Detect which cell encompasses the target text, then output its [X, Y] center coordinate. 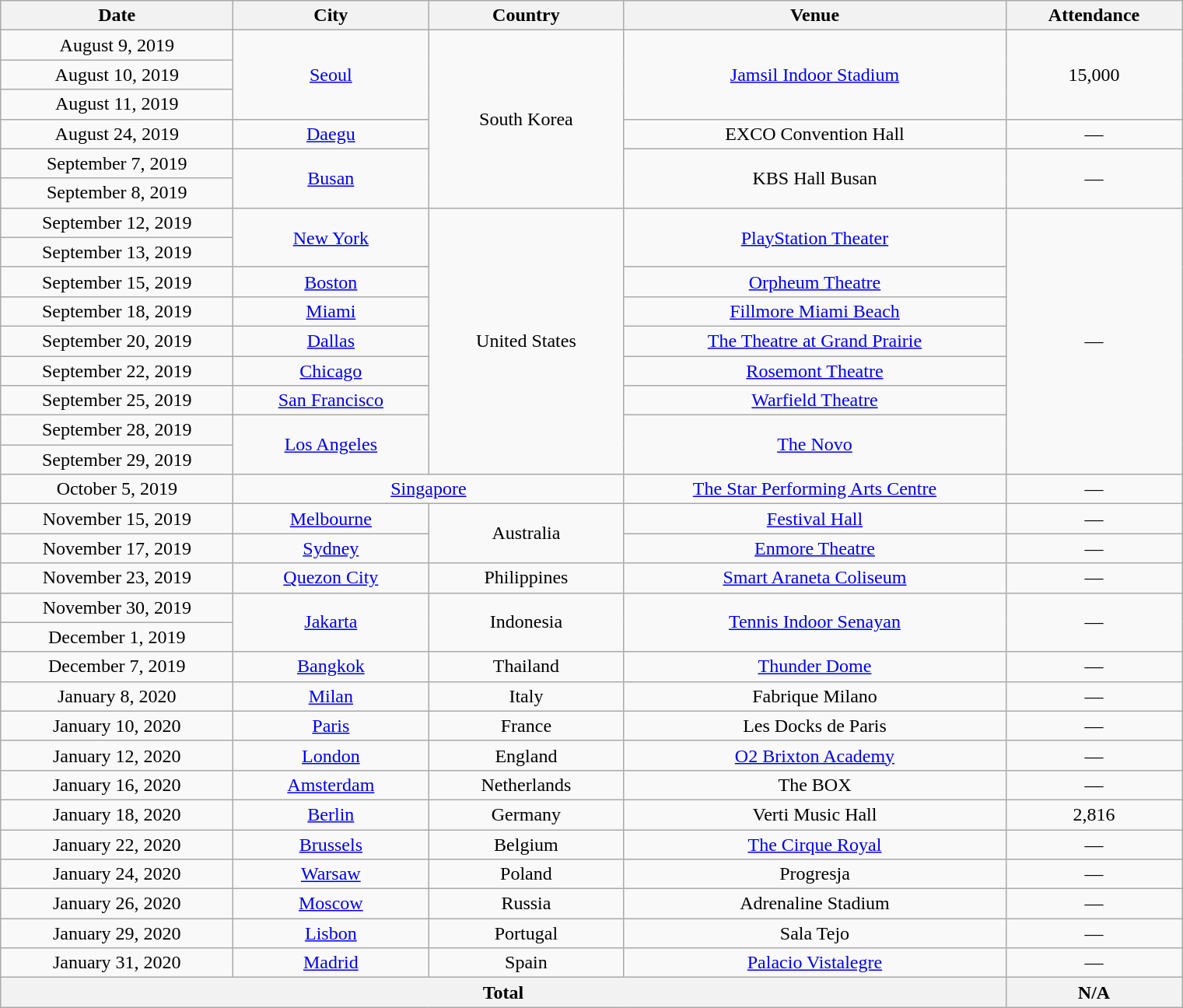
Chicago [331, 371]
November 17, 2019 [117, 548]
Sala Tejo [815, 933]
2,816 [1094, 814]
Enmore Theatre [815, 548]
France [526, 726]
Italy [526, 696]
The BOX [815, 785]
O2 Brixton Academy [815, 755]
New York [331, 237]
KBS Hall Busan [815, 178]
San Francisco [331, 401]
PlayStation Theater [815, 237]
Festival Hall [815, 519]
January 16, 2020 [117, 785]
Germany [526, 814]
October 5, 2019 [117, 489]
September 18, 2019 [117, 311]
January 31, 2020 [117, 963]
January 24, 2020 [117, 874]
The Theatre at Grand Prairie [815, 341]
Smart Araneta Coliseum [815, 578]
City [331, 16]
Thailand [526, 667]
Rosemont Theatre [815, 371]
Philippines [526, 578]
Attendance [1094, 16]
Progresja [815, 874]
September 15, 2019 [117, 282]
Berlin [331, 814]
Daegu [331, 134]
November 23, 2019 [117, 578]
Portugal [526, 933]
The Novo [815, 445]
Quezon City [331, 578]
Adrenaline Stadium [815, 904]
15,000 [1094, 75]
Russia [526, 904]
December 7, 2019 [117, 667]
N/A [1094, 992]
Madrid [331, 963]
Poland [526, 874]
January 29, 2020 [117, 933]
Country [526, 16]
Netherlands [526, 785]
Thunder Dome [815, 667]
Warsaw [331, 874]
August 11, 2019 [117, 104]
Los Angeles [331, 445]
Melbourne [331, 519]
Boston [331, 282]
August 9, 2019 [117, 45]
Singapore [429, 489]
Paris [331, 726]
Dallas [331, 341]
Verti Music Hall [815, 814]
November 30, 2019 [117, 607]
Belgium [526, 844]
Miami [331, 311]
The Star Performing Arts Centre [815, 489]
Orpheum Theatre [815, 282]
Les Docks de Paris [815, 726]
England [526, 755]
September 20, 2019 [117, 341]
September 8, 2019 [117, 193]
January 10, 2020 [117, 726]
Palacio Vistalegre [815, 963]
September 12, 2019 [117, 222]
Fillmore Miami Beach [815, 311]
August 24, 2019 [117, 134]
Indonesia [526, 622]
Seoul [331, 75]
The Cirque Royal [815, 844]
London [331, 755]
South Korea [526, 119]
Jakarta [331, 622]
Tennis Indoor Senayan [815, 622]
Venue [815, 16]
Lisbon [331, 933]
Bangkok [331, 667]
November 15, 2019 [117, 519]
January 26, 2020 [117, 904]
Australia [526, 534]
January 8, 2020 [117, 696]
Spain [526, 963]
January 22, 2020 [117, 844]
Sydney [331, 548]
Brussels [331, 844]
EXCO Convention Hall [815, 134]
September 29, 2019 [117, 460]
Total [503, 992]
United States [526, 341]
Warfield Theatre [815, 401]
Amsterdam [331, 785]
January 18, 2020 [117, 814]
September 22, 2019 [117, 371]
Moscow [331, 904]
December 1, 2019 [117, 637]
Milan [331, 696]
Jamsil Indoor Stadium [815, 75]
September 28, 2019 [117, 430]
August 10, 2019 [117, 75]
Fabrique Milano [815, 696]
September 13, 2019 [117, 252]
September 7, 2019 [117, 163]
Busan [331, 178]
Date [117, 16]
January 12, 2020 [117, 755]
September 25, 2019 [117, 401]
